Capture the cell that displays the provided text and extract its (X, Y) central coordinate. 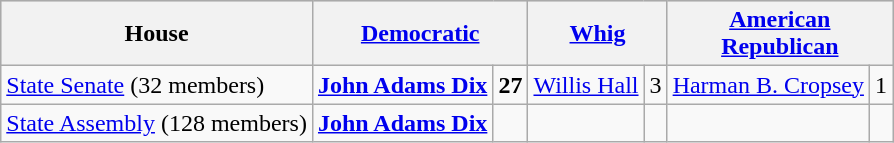
Democratic (420, 34)
27 (510, 85)
1 (880, 85)
House (157, 34)
3 (656, 85)
Willis Hall (586, 85)
Harman B. Cropsey (768, 85)
State Assembly (128 members) (157, 123)
State Senate (32 members) (157, 85)
AmericanRepublican (780, 34)
Whig (598, 34)
